Find where the given text appears and provide that cell's center as [X, Y] coordinate. 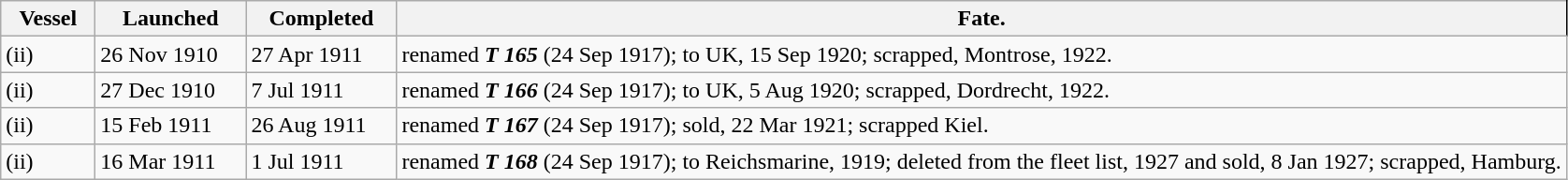
Completed [322, 19]
renamed T 167 (24 Sep 1917); sold, 22 Mar 1921; scrapped Kiel. [981, 126]
7 Jul 1911 [322, 90]
16 Mar 1911 [170, 161]
1 Jul 1911 [322, 161]
renamed T 168 (24 Sep 1917); to Reichsmarine, 1919; deleted from the fleet list, 1927 and sold, 8 Jan 1927; scrapped, Hamburg. [981, 161]
renamed T 166 (24 Sep 1917); to UK, 5 Aug 1920; scrapped, Dordrecht, 1922. [981, 90]
Vessel [49, 19]
27 Dec 1910 [170, 90]
Fate. [981, 19]
26 Aug 1911 [322, 126]
renamed T 165 (24 Sep 1917); to UK, 15 Sep 1920; scrapped, Montrose, 1922. [981, 54]
Launched [170, 19]
15 Feb 1911 [170, 126]
26 Nov 1910 [170, 54]
27 Apr 1911 [322, 54]
